Return (X, Y) of the center of cell containing provided text 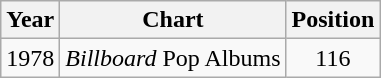
116 (333, 58)
Year (30, 20)
Chart (173, 20)
Billboard Pop Albums (173, 58)
Position (333, 20)
1978 (30, 58)
